Determine the (X, Y) coordinate at the center of the cell enclosing the given text.  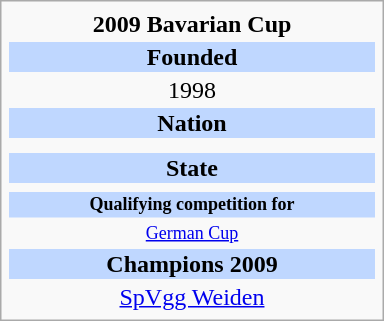
Founded (192, 57)
1998 (192, 90)
SpVgg Weiden (192, 297)
Champions 2009 (192, 264)
Qualifying competition for (192, 205)
German Cup (192, 234)
State (192, 168)
2009 Bavarian Cup (192, 24)
Nation (192, 123)
